Provide the (X, Y) coordinate of the cell's center where the given text is located.  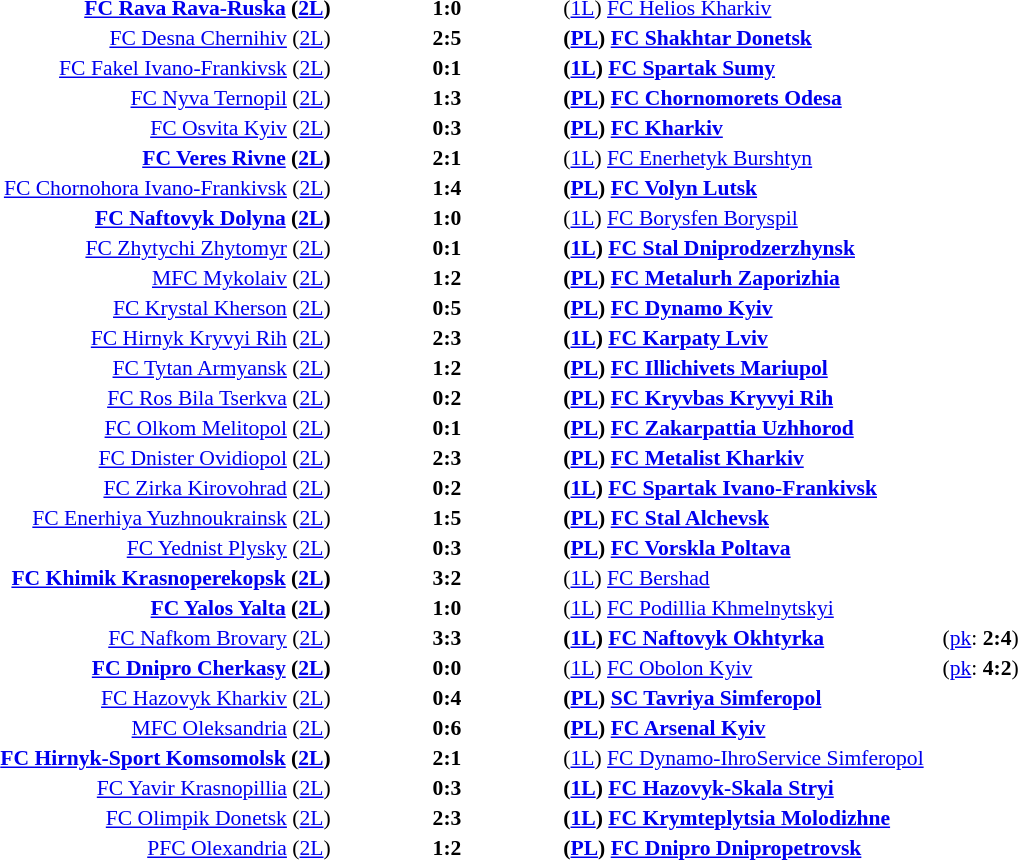
(1L) FC Bershad (751, 578)
3:3 (448, 638)
(1L) FC Stal Dniprodzerzhynsk (751, 248)
(1L) FC Hazovyk-Skala Stryi (751, 788)
(1L) FC Podillia Khmelnytskyi (751, 608)
(PL) FC Vorskla Poltava (751, 548)
1:4 (448, 188)
(1L) FC Spartak Sumy (751, 68)
(1L) FC Spartak Ivano-Frankivsk (751, 488)
0:5 (448, 308)
0:0 (448, 668)
1:5 (448, 518)
(1L) FC Borysfen Boryspil (751, 218)
(PL) FC Metalist Kharkiv (751, 458)
(PL) FC Volyn Lutsk (751, 188)
(PL) FC Metalurh Zaporizhia (751, 278)
1:3 (448, 98)
3:2 (448, 578)
(PL) SC Tavriya Simferopol (751, 698)
(1L) FC Krymteplytsia Molodizhne (751, 818)
(PL) FC Chornomorets Odesa (751, 98)
(1L) FC Naftovyk Okhtyrka (751, 638)
(1L) FC Enerhetyk Burshtyn (751, 158)
(1L) FC Dynamo-IhroService Simferopol (751, 758)
(PL) FC Arsenal Kyiv (751, 728)
0:4 (448, 698)
(PL) FC Shakhtar Donetsk (751, 38)
(PL) FC Zakarpattia Uzhhorod (751, 428)
(PL) FC Kharkiv (751, 128)
(PL) FC Dynamo Kyiv (751, 308)
(1L) FC Obolon Kyiv (751, 668)
(1L) FC Karpaty Lviv (751, 338)
(PL) FC Illichivets Mariupol (751, 368)
2:5 (448, 38)
0:6 (448, 728)
(PL) FC Kryvbas Kryvyi Rih (751, 398)
(PL) FC Stal Alchevsk (751, 518)
